Return the (X, Y) coordinate for the center point of the cell that contains the specified text.  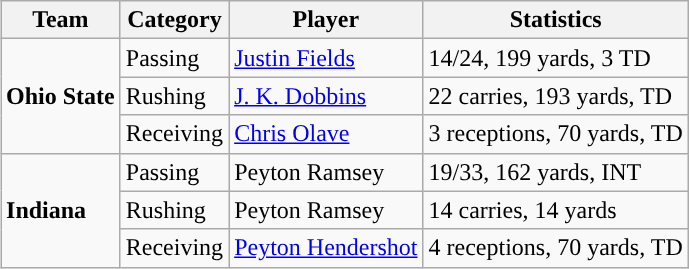
22 carries, 193 yards, TD (556, 96)
Indiana (61, 210)
19/33, 162 yards, INT (556, 172)
Category (174, 20)
Ohio State (61, 96)
4 receptions, 70 yards, TD (556, 248)
Chris Olave (326, 134)
Team (61, 20)
Player (326, 20)
Statistics (556, 20)
Peyton Hendershot (326, 248)
Justin Fields (326, 58)
14 carries, 14 yards (556, 210)
14/24, 199 yards, 3 TD (556, 58)
3 receptions, 70 yards, TD (556, 134)
J. K. Dobbins (326, 96)
